Locate the cell with the specified text and output its (x, y) center coordinate. 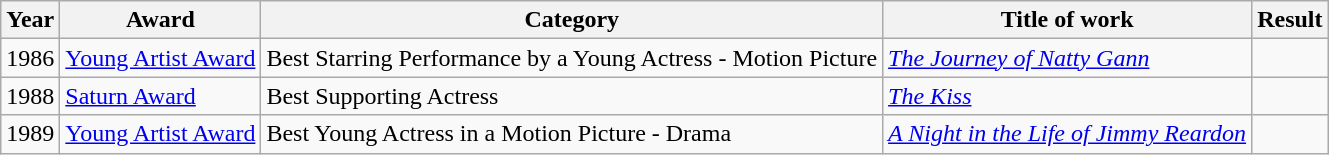
The Journey of Natty Gann (1068, 58)
Best Supporting Actress (572, 96)
Best Young Actress in a Motion Picture - Drama (572, 134)
1986 (30, 58)
A Night in the Life of Jimmy Reardon (1068, 134)
Title of work (1068, 20)
Saturn Award (160, 96)
Best Starring Performance by a Young Actress - Motion Picture (572, 58)
Category (572, 20)
Award (160, 20)
Year (30, 20)
1988 (30, 96)
1989 (30, 134)
Result (1290, 20)
The Kiss (1068, 96)
